For the text-containing cell, return its midpoint in [x, y] coordinate format. 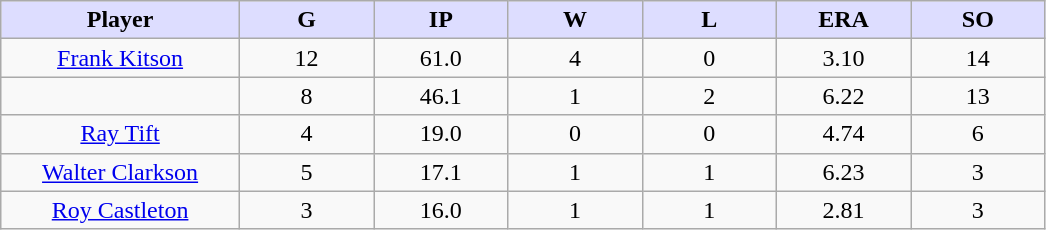
Roy Castleton [120, 210]
L [709, 20]
Frank Kitson [120, 58]
8 [306, 96]
G [306, 20]
4.74 [843, 134]
2.81 [843, 210]
Walter Clarkson [120, 172]
14 [978, 58]
19.0 [441, 134]
12 [306, 58]
61.0 [441, 58]
16.0 [441, 210]
ERA [843, 20]
5 [306, 172]
17.1 [441, 172]
2 [709, 96]
6.22 [843, 96]
Ray Tift [120, 134]
IP [441, 20]
13 [978, 96]
6 [978, 134]
6.23 [843, 172]
SO [978, 20]
Player [120, 20]
3.10 [843, 58]
W [575, 20]
46.1 [441, 96]
